Capture the cell that displays the provided text and extract its [X, Y] central coordinate. 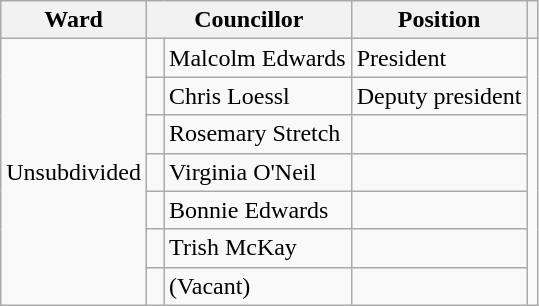
Malcolm Edwards [258, 58]
Position [439, 20]
(Vacant) [258, 286]
Unsubdivided [74, 172]
Ward [74, 20]
President [439, 58]
Councillor [248, 20]
Rosemary Stretch [258, 134]
Chris Loessl [258, 96]
Bonnie Edwards [258, 210]
Trish McKay [258, 248]
Deputy president [439, 96]
Virginia O'Neil [258, 172]
